Pinpoint the cell where the given text exists, returning its (x, y) midpoint coordinate. 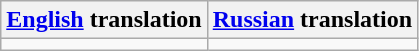
English translation (104, 20)
Russian translation (312, 20)
